Scan for the cell matching the given text and deliver its (x, y) coordinate at center. 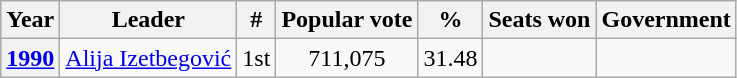
711,075 (347, 58)
Leader (148, 20)
% (450, 20)
Year (30, 20)
Alija Izetbegović (148, 58)
# (256, 20)
31.48 (450, 58)
1990 (30, 58)
1st (256, 58)
Government (666, 20)
Popular vote (347, 20)
Seats won (540, 20)
